Pinpoint the cell where the given text exists, returning its (x, y) midpoint coordinate. 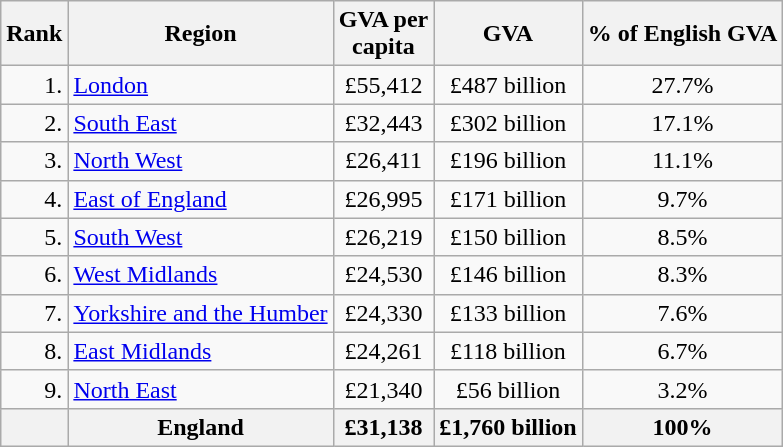
£31,138 (384, 427)
East Midlands (200, 351)
£1,760 billion (508, 427)
27.7% (682, 85)
£21,340 (384, 389)
3.2% (682, 389)
Region (200, 34)
1. (34, 85)
8.3% (682, 275)
£26,219 (384, 237)
£32,443 (384, 123)
Yorkshire and the Humber (200, 313)
4. (34, 199)
5. (34, 237)
3. (34, 161)
West Midlands (200, 275)
London (200, 85)
100% (682, 427)
6. (34, 275)
North East (200, 389)
£24,330 (384, 313)
£26,995 (384, 199)
£55,412 (384, 85)
GVA (508, 34)
7. (34, 313)
17.1% (682, 123)
£24,530 (384, 275)
7.6% (682, 313)
8. (34, 351)
£150 billion (508, 237)
£487 billion (508, 85)
£118 billion (508, 351)
South East (200, 123)
11.1% (682, 161)
8.5% (682, 237)
£146 billion (508, 275)
£133 billion (508, 313)
GVA percapita (384, 34)
£56 billion (508, 389)
£302 billion (508, 123)
£196 billion (508, 161)
North West (200, 161)
East of England (200, 199)
2. (34, 123)
9. (34, 389)
£24,261 (384, 351)
% of English GVA (682, 34)
England (200, 427)
£26,411 (384, 161)
9.7% (682, 199)
Rank (34, 34)
6.7% (682, 351)
South West (200, 237)
£171 billion (508, 199)
